Provide the (x, y) coordinate of the cell's center where the given text is located.  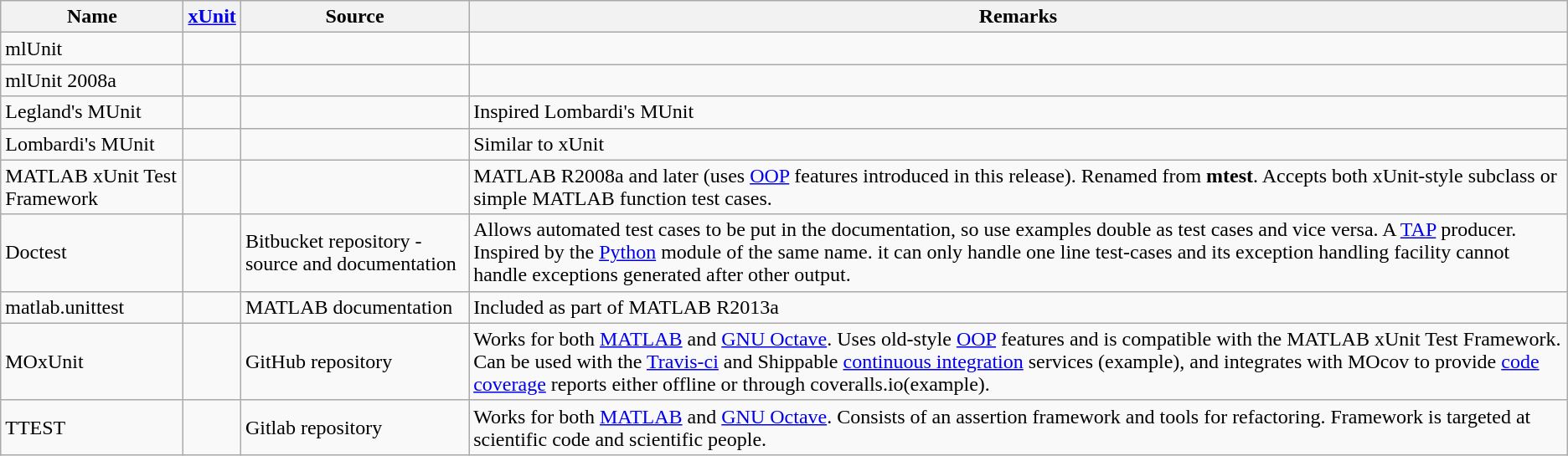
Legland's MUnit (92, 112)
Lombardi's MUnit (92, 144)
MATLAB xUnit Test Framework (92, 187)
Inspired Lombardi's MUnit (1019, 112)
TTEST (92, 427)
Remarks (1019, 17)
matlab.unittest (92, 307)
Source (354, 17)
Included as part of MATLAB R2013a (1019, 307)
Gitlab repository (354, 427)
mlUnit 2008a (92, 80)
mlUnit (92, 49)
MATLAB documentation (354, 307)
Bitbucket repository - source and documentation (354, 253)
Doctest (92, 253)
Similar to xUnit (1019, 144)
xUnit (212, 17)
Name (92, 17)
GitHub repository (354, 361)
MOxUnit (92, 361)
